Pinpoint the cell where the given text exists, returning its [x, y] midpoint coordinate. 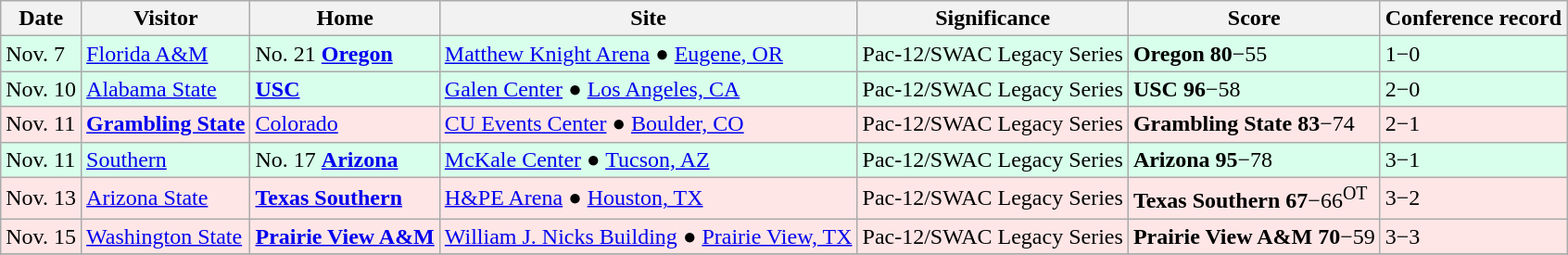
Nov. 10 [41, 89]
Nov. 7 [41, 54]
3−2 [1473, 198]
2−1 [1473, 124]
Florida A&M [166, 54]
Oregon 80−55 [1254, 54]
Texas Southern [345, 198]
USC [345, 89]
Grambling State [166, 124]
Texas Southern 67−66OT [1254, 198]
Date [41, 19]
USC 96−58 [1254, 89]
Arizona 95−78 [1254, 159]
Arizona State [166, 198]
McKale Center ● Tucson, AZ [649, 159]
3−1 [1473, 159]
Conference record [1473, 19]
Nov. 13 [41, 198]
H&PE Arena ● Houston, TX [649, 198]
Site [649, 19]
Nov. 15 [41, 236]
Score [1254, 19]
Significance [993, 19]
Grambling State 83−74 [1254, 124]
Visitor [166, 19]
Matthew Knight Arena ● Eugene, OR [649, 54]
Washington State [166, 236]
Colorado [345, 124]
Prairie View A&M 70−59 [1254, 236]
Prairie View A&M [345, 236]
Galen Center ● Los Angeles, CA [649, 89]
CU Events Center ● Boulder, CO [649, 124]
1−0 [1473, 54]
3−3 [1473, 236]
Home [345, 19]
Southern [166, 159]
2−0 [1473, 89]
No. 21 Oregon [345, 54]
Alabama State [166, 89]
No. 17 Arizona [345, 159]
William J. Nicks Building ● Prairie View, TX [649, 236]
